From the cell containing the given text, extract its center point as [x, y] coordinate. 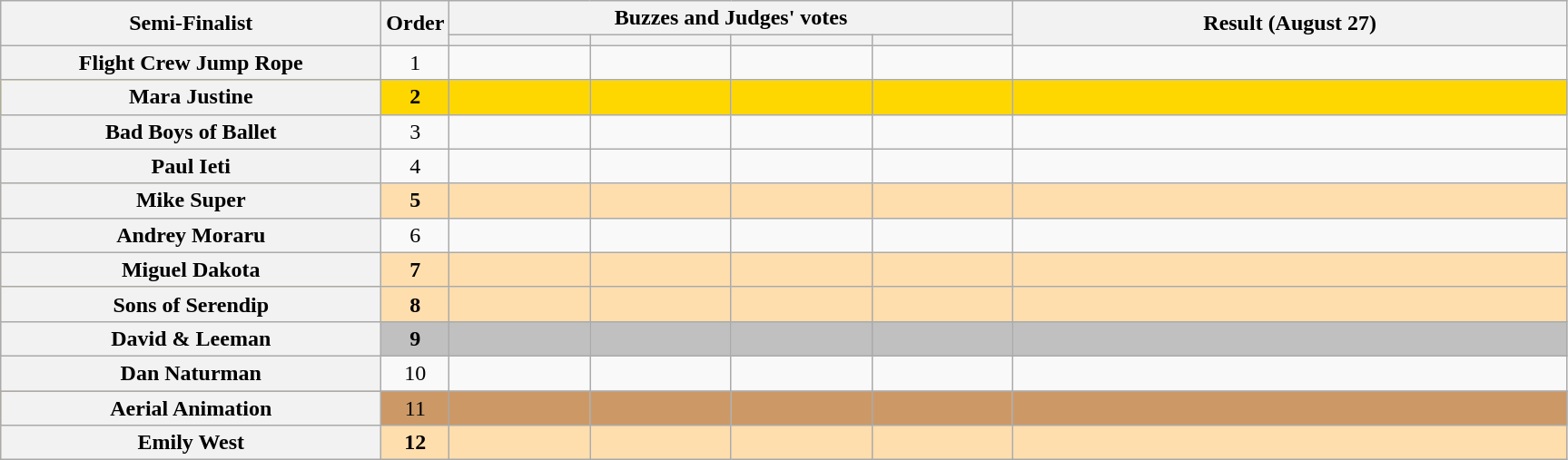
Flight Crew Jump Rope [191, 63]
9 [416, 338]
Semi-Finalist [191, 24]
3 [416, 132]
7 [416, 269]
Mike Super [191, 201]
6 [416, 235]
Emily West [191, 443]
Order [416, 24]
12 [416, 443]
10 [416, 373]
Buzzes and Judges' votes [731, 18]
Andrey Moraru [191, 235]
Mara Justine [191, 97]
Sons of Serendip [191, 304]
Aerial Animation [191, 407]
8 [416, 304]
Bad Boys of Ballet [191, 132]
2 [416, 97]
David & Leeman [191, 338]
Paul Ieti [191, 166]
Dan Naturman [191, 373]
1 [416, 63]
Miguel Dakota [191, 269]
Result (August 27) [1289, 24]
5 [416, 201]
4 [416, 166]
11 [416, 407]
